Pinpoint the cell where the given text exists, returning its (X, Y) midpoint coordinate. 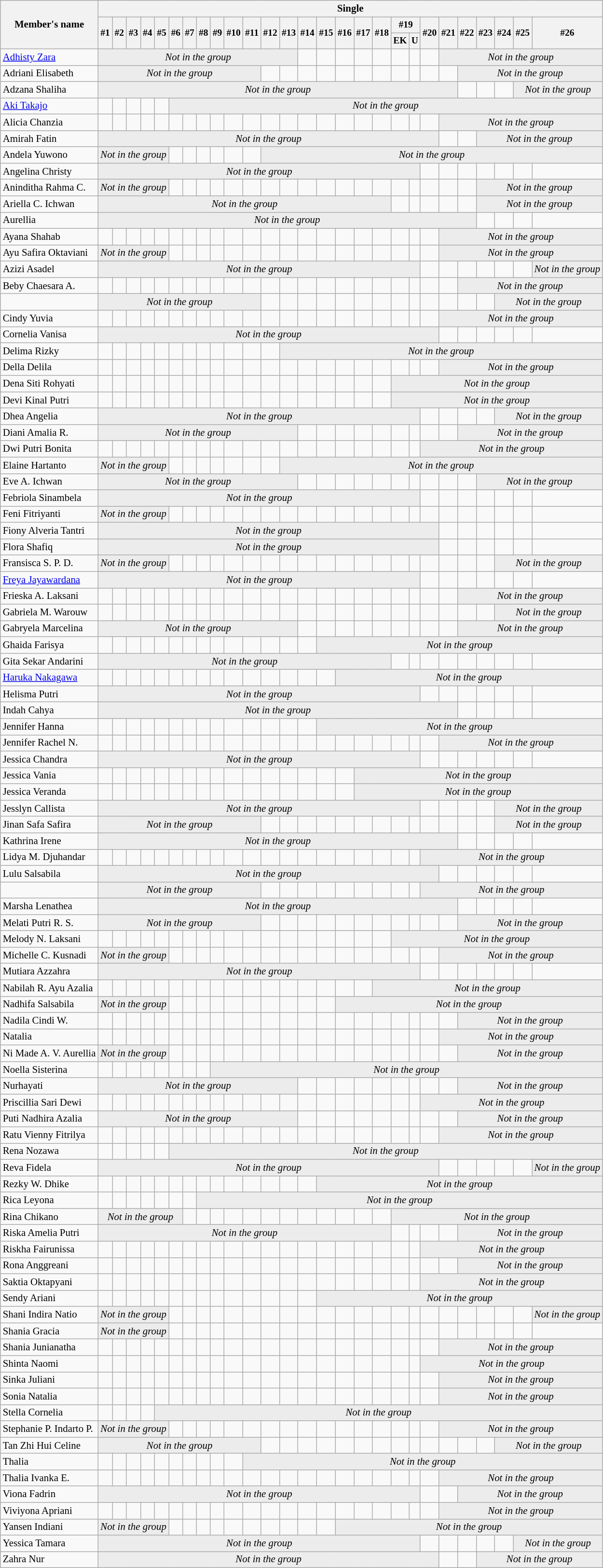
Frieska A. Laksani (49, 596)
Amirah Fatin (49, 139)
Aninditha Rahma C. (49, 188)
Jessica Veranda (49, 792)
Helisma Putri (49, 694)
Alicia Chanzia (49, 122)
Cornelia Vanisa (49, 334)
Adhisty Zara (49, 57)
Viviyona Apriani (49, 1511)
#4 (148, 33)
Angelina Christy (49, 171)
Gabryela Marcelina (49, 629)
Natalia (49, 1037)
#24 (505, 33)
Puti Nadhira Azalia (49, 1119)
Adzana Shaliha (49, 90)
Adriani Elisabeth (49, 73)
Fiony Alveria Tantri (49, 531)
#8 (204, 33)
Yessica Tamara (49, 1543)
Eve A. Ichwan (49, 482)
Rena Nozawa (49, 1152)
Jessica Vania (49, 776)
Melati Putri R. S. (49, 923)
Rina Chikano (49, 1217)
Jennifer Rachel N. (49, 743)
#15 (326, 33)
#7 (190, 33)
Dena Siti Rohyati (49, 384)
Indah Cahya (49, 710)
#21 (449, 33)
Lulu Salsabila (49, 874)
#13 (288, 33)
Gabriela M. Warouw (49, 612)
Melody N. Laksani (49, 939)
Della Delila (49, 367)
Tan Zhi Hui Celine (49, 1445)
Single (350, 9)
Sonia Natalia (49, 1396)
Haruka Nakagawa (49, 678)
Saktia Oktapyani (49, 1282)
Febriola Sinambela (49, 498)
Kathrina Irene (49, 841)
#20 (429, 33)
Dhea Angelia (49, 416)
Thalia (49, 1462)
Sinka Juliani (49, 1380)
#14 (308, 33)
Rica Leyona (49, 1200)
Nadila Cindi W. (49, 1021)
#19 (406, 24)
Shania Junianatha (49, 1347)
Stella Cornelia (49, 1413)
Stephanie P. Indarto P. (49, 1429)
Sendy Ariani (49, 1298)
Michelle C. Kusnadi (49, 955)
Delima Rizky (49, 351)
Jennifer Hanna (49, 727)
Riska Amelia Putri (49, 1233)
#2 (120, 33)
#18 (382, 33)
Jessica Chandra (49, 759)
Reva Fidela (49, 1167)
#22 (467, 33)
Shinta Naomi (49, 1364)
Beby Chaesara A. (49, 286)
Riskha Fairunissa (49, 1249)
#11 (252, 33)
Aki Takajo (49, 106)
Andela Yuwono (49, 155)
#5 (161, 33)
Elaine Hartanto (49, 465)
Nadhifa Salsabila (49, 1004)
Cindy Yuvia (49, 319)
Fransisca S. P. D. (49, 563)
Rona Anggreani (49, 1266)
#1 (105, 33)
#17 (364, 33)
Jinan Safa Safira (49, 825)
U (415, 41)
Member's name (49, 25)
#26 (567, 33)
Ayu Safira Oktaviani (49, 253)
Mutiara Azzahra (49, 971)
Ghaida Farisya (49, 645)
Noella Sisterina (49, 1069)
#16 (344, 33)
#23 (485, 33)
Diani Amalia R. (49, 432)
Ariella C. Ichwan (49, 204)
Ni Made A. V. Aurellia (49, 1054)
EK (400, 41)
Ayana Shahab (49, 236)
#10 (233, 33)
Marsha Lenathea (49, 906)
Freya Jayawardana (49, 580)
Thalia Ivanka E. (49, 1478)
#12 (270, 33)
Priscillia Sari Dewi (49, 1102)
#6 (176, 33)
Viona Fadrin (49, 1494)
Flora Shafiq (49, 547)
Jesslyn Callista (49, 808)
Dwi Putri Bonita (49, 449)
Devi Kinal Putri (49, 400)
#25 (523, 33)
Feni Fitriyanti (49, 514)
Shani Indira Natio (49, 1315)
#3 (133, 33)
Nabilah R. Ayu Azalia (49, 988)
Gita Sekar Andarini (49, 661)
Rezky W. Dhike (49, 1184)
Zahra Nur (49, 1560)
Azizi Asadel (49, 269)
Aurellia (49, 221)
Lidya M. Djuhandar (49, 857)
Shania Gracia (49, 1331)
Yansen Indiani (49, 1527)
Nurhayati (49, 1086)
Ratu Vienny Fitrilya (49, 1135)
#9 (217, 33)
